Find where the given text appears and provide that cell's center as (x, y) coordinate. 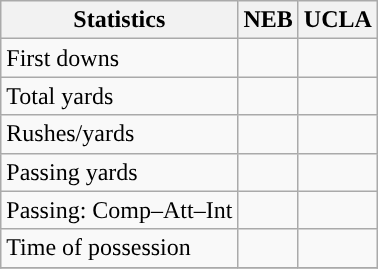
NEB (268, 20)
Passing: Comp–Att–Int (120, 210)
Time of possession (120, 248)
First downs (120, 58)
Passing yards (120, 172)
Rushes/yards (120, 134)
Statistics (120, 20)
UCLA (338, 20)
Total yards (120, 96)
